Find where the given text appears and provide that cell's center as (x, y) coordinate. 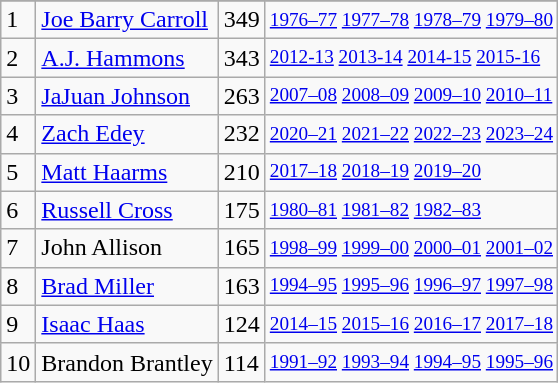
Brandon Brantley (127, 362)
3 (18, 96)
Brad Miller (127, 286)
1980–81 1981–82 1982–83 (411, 210)
263 (242, 96)
2020–21 2021–22 2022–23 2023–24 (411, 134)
8 (18, 286)
2007–08 2008–09 2009–10 2010–11 (411, 96)
10 (18, 362)
175 (242, 210)
163 (242, 286)
1 (18, 20)
1994–95 1995–96 1996–97 1997–98 (411, 286)
2 (18, 58)
5 (18, 172)
1976–77 1977–78 1978–79 1979–80 (411, 20)
114 (242, 362)
124 (242, 324)
Zach Edey (127, 134)
343 (242, 58)
165 (242, 248)
Matt Haarms (127, 172)
2012-13 2013-14 2014-15 2015-16 (411, 58)
A.J. Hammons (127, 58)
7 (18, 248)
John Allison (127, 248)
349 (242, 20)
Isaac Haas (127, 324)
232 (242, 134)
JaJuan Johnson (127, 96)
Russell Cross (127, 210)
4 (18, 134)
2014–15 2015–16 2016–17 2017–18 (411, 324)
Joe Barry Carroll (127, 20)
1991–92 1993–94 1994–95 1995–96 (411, 362)
2017–18 2018–19 2019–20 (411, 172)
9 (18, 324)
1998–99 1999–00 2000–01 2001–02 (411, 248)
6 (18, 210)
210 (242, 172)
